From the cell containing the given text, extract its center point as [X, Y] coordinate. 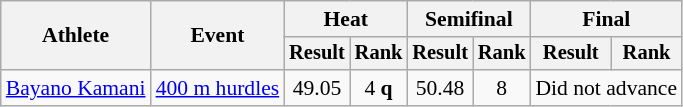
Bayano Kamani [76, 88]
Athlete [76, 36]
8 [502, 88]
50.48 [440, 88]
4 q [379, 88]
49.05 [317, 88]
Heat [346, 19]
Final [606, 19]
400 m hurdles [218, 88]
Did not advance [606, 88]
Semifinal [468, 19]
Event [218, 36]
